Find where the given text appears and provide that cell's center as (x, y) coordinate. 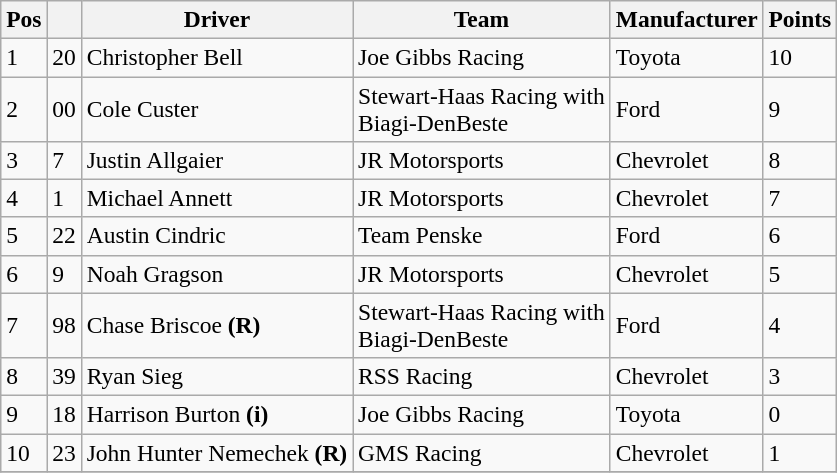
00 (64, 108)
GMS Racing (482, 452)
98 (64, 326)
Team Penske (482, 236)
18 (64, 414)
Pos (24, 19)
Points (800, 19)
Manufacturer (686, 19)
RSS Racing (482, 376)
Michael Annett (216, 198)
Team (482, 19)
2 (24, 108)
Chase Briscoe (R) (216, 326)
0 (800, 414)
Cole Custer (216, 108)
39 (64, 376)
22 (64, 236)
John Hunter Nemechek (R) (216, 452)
Noah Gragson (216, 274)
Harrison Burton (i) (216, 414)
Christopher Bell (216, 57)
Driver (216, 19)
Austin Cindric (216, 236)
23 (64, 452)
Ryan Sieg (216, 376)
20 (64, 57)
Justin Allgaier (216, 160)
